Locate the cell with the specified text and output its [x, y] center coordinate. 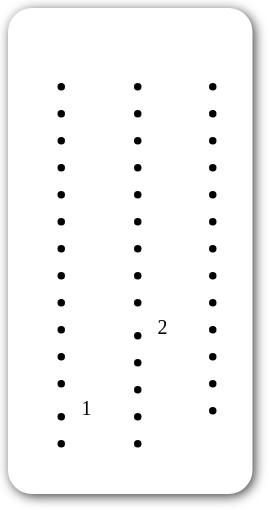
2 [132, 251]
1 [56, 251]
